Locate the cell with the specified text and output its [x, y] center coordinate. 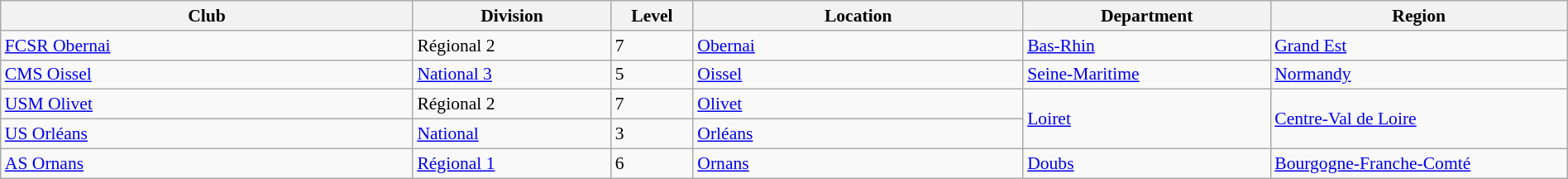
Centre-Val de Loire [1419, 119]
AS Ornans [207, 163]
USM Olivet [207, 104]
Division [511, 16]
Normandy [1419, 75]
5 [653, 75]
Region [1419, 16]
Department [1146, 16]
Club [207, 16]
CMS Oissel [207, 75]
Level [653, 16]
Obernai [858, 46]
Bas-Rhin [1146, 46]
Ornans [858, 163]
Orléans [858, 134]
6 [653, 163]
US Orléans [207, 134]
Oissel [858, 75]
Loiret [1146, 119]
3 [653, 134]
Location [858, 16]
Seine-Maritime [1146, 75]
National 3 [511, 75]
Régional 1 [511, 163]
Bourgogne-Franche-Comté [1419, 163]
Doubs [1146, 163]
FCSR Obernai [207, 46]
National [511, 134]
Olivet [858, 104]
Grand Est [1419, 46]
